Search for the cell housing the specified text and yield its (x, y) center coordinate. 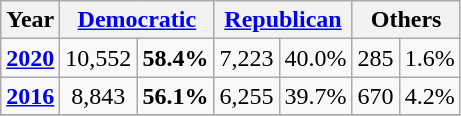
Year (30, 20)
39.7% (316, 96)
670 (376, 96)
58.4% (176, 58)
Others (406, 20)
10,552 (98, 58)
4.2% (430, 96)
7,223 (246, 58)
6,255 (246, 96)
56.1% (176, 96)
1.6% (430, 58)
2020 (30, 58)
8,843 (98, 96)
285 (376, 58)
40.0% (316, 58)
2016 (30, 96)
Democratic (137, 20)
Republican (283, 20)
